Determine the [x, y] coordinate at the center of the cell enclosing the given text.  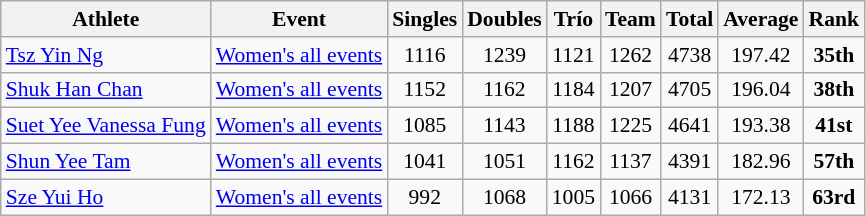
182.96 [760, 162]
196.04 [760, 90]
1207 [630, 90]
172.13 [760, 197]
Doubles [504, 19]
992 [424, 197]
4391 [690, 162]
1116 [424, 55]
1184 [574, 90]
4705 [690, 90]
1005 [574, 197]
197.42 [760, 55]
57th [834, 162]
Average [760, 19]
Trío [574, 19]
1188 [574, 126]
1051 [504, 162]
Suet Yee Vanessa Fung [106, 126]
Tsz Yin Ng [106, 55]
4738 [690, 55]
Total [690, 19]
1239 [504, 55]
Event [300, 19]
1152 [424, 90]
1143 [504, 126]
41st [834, 126]
1085 [424, 126]
Sze Yui Ho [106, 197]
1225 [630, 126]
1041 [424, 162]
Athlete [106, 19]
193.38 [760, 126]
1137 [630, 162]
38th [834, 90]
4131 [690, 197]
Rank [834, 19]
Team [630, 19]
35th [834, 55]
Shun Yee Tam [106, 162]
1262 [630, 55]
4641 [690, 126]
1068 [504, 197]
Singles [424, 19]
63rd [834, 197]
Shuk Han Chan [106, 90]
1121 [574, 55]
1066 [630, 197]
